Return the [X, Y] coordinate for the center point of the cell that contains the specified text.  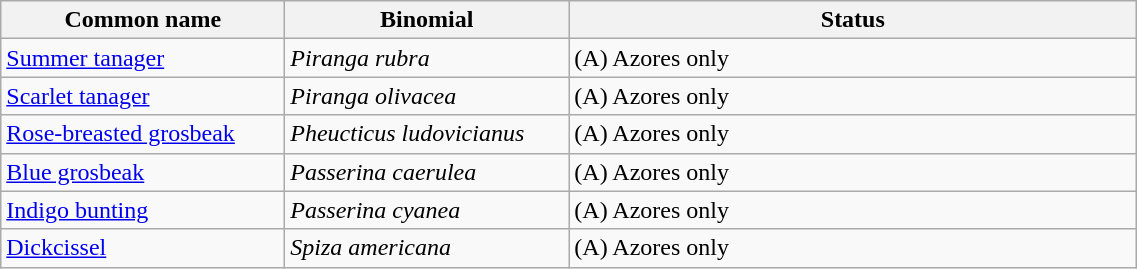
Blue grosbeak [143, 172]
Spiza americana [427, 248]
Status [853, 20]
Indigo bunting [143, 210]
Passerina cyanea [427, 210]
Rose-breasted grosbeak [143, 134]
Piranga rubra [427, 58]
Scarlet tanager [143, 96]
Pheucticus ludovicianus [427, 134]
Dickcissel [143, 248]
Binomial [427, 20]
Summer tanager [143, 58]
Common name [143, 20]
Passerina caerulea [427, 172]
Piranga olivacea [427, 96]
